Find where the given text appears and provide that cell's center as [X, Y] coordinate. 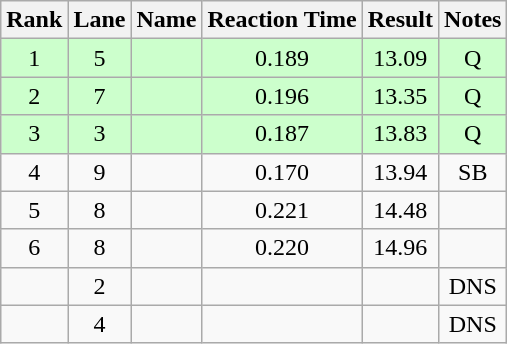
SB [473, 172]
Result [400, 20]
13.94 [400, 172]
13.35 [400, 96]
0.170 [282, 172]
Notes [473, 20]
Rank [34, 20]
1 [34, 58]
Name [166, 20]
0.221 [282, 210]
13.83 [400, 134]
Reaction Time [282, 20]
9 [100, 172]
14.96 [400, 248]
Lane [100, 20]
7 [100, 96]
6 [34, 248]
0.187 [282, 134]
0.220 [282, 248]
0.196 [282, 96]
0.189 [282, 58]
13.09 [400, 58]
14.48 [400, 210]
